Return the [X, Y] coordinate for the center point of the cell that contains the specified text.  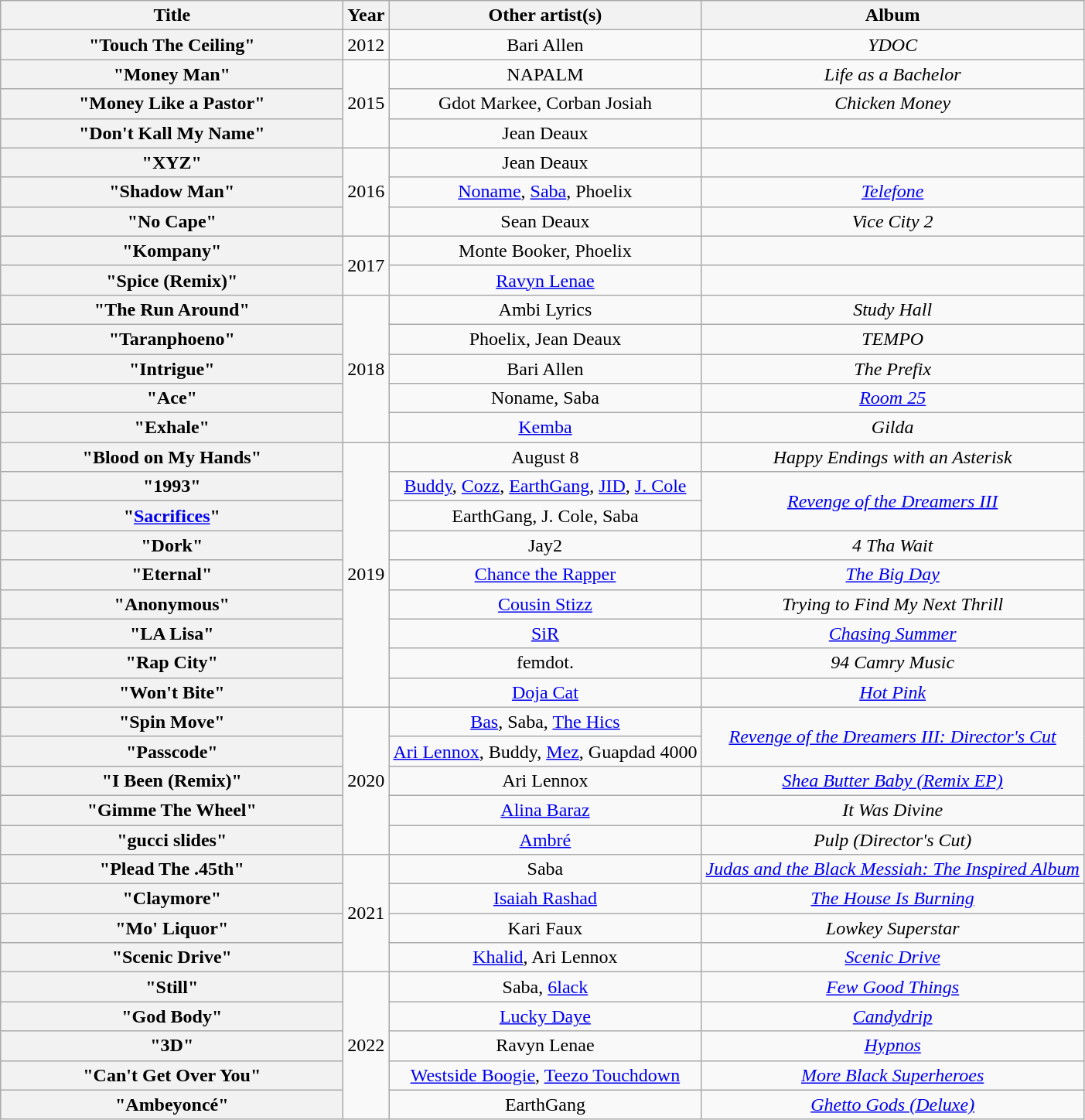
2020 [367, 780]
Gilda [892, 428]
Isaiah Rashad [545, 899]
2018 [367, 368]
Study Hall [892, 309]
"Ace" [172, 398]
"Gimme The Wheel" [172, 810]
"Money Like a Pastor" [172, 104]
Chance the Rapper [545, 575]
Few Good Things [892, 987]
Sean Deaux [545, 221]
Other artist(s) [545, 15]
Lucky Daye [545, 1016]
Year [367, 15]
"Exhale" [172, 428]
Cousin Stizz [545, 604]
Revenge of the Dreamers III [892, 501]
Bas, Saba, The Hics [545, 722]
"Blood on My Hands" [172, 457]
"Dork" [172, 545]
The House Is Burning [892, 899]
"gucci slides" [172, 839]
"Taranphoeno" [172, 339]
Album [892, 15]
"Kompany" [172, 251]
"I Been (Remix)" [172, 780]
"XYZ" [172, 162]
Vice City 2 [892, 221]
"Scenic Drive" [172, 958]
"Won't Bite" [172, 692]
"Rap City" [172, 663]
Khalid, Ari Lennox [545, 958]
Saba [545, 869]
Noname, Saba [545, 398]
Telefone [892, 192]
Scenic Drive [892, 958]
Pulp (Director's Cut) [892, 839]
"Intrigue" [172, 369]
The Prefix [892, 369]
"Spice (Remix)" [172, 280]
EarthGang, J. Cole, Saba [545, 516]
Trying to Find My Next Thrill [892, 604]
"Passcode" [172, 751]
Alina Baraz [545, 810]
Doja Cat [545, 692]
"Still" [172, 987]
"Can't Get Over You" [172, 1075]
2016 [367, 192]
Buddy, Cozz, EarthGang, JID, J. Cole [545, 487]
"Shadow Man" [172, 192]
2021 [367, 913]
2017 [367, 265]
"Touch The Ceiling" [172, 45]
"Ambeyoncé" [172, 1105]
94 Camry Music [892, 663]
Judas and the Black Messiah: The Inspired Album [892, 869]
"God Body" [172, 1016]
4 Tha Wait [892, 545]
"Anonymous" [172, 604]
femdot. [545, 663]
Chicken Money [892, 104]
2015 [367, 104]
Ambré [545, 839]
"The Run Around" [172, 309]
"LA Lisa" [172, 633]
Ari Lennox, Buddy, Mez, Guapdad 4000 [545, 751]
The Big Day [892, 575]
SiR [545, 633]
Jay2 [545, 545]
Candydrip [892, 1016]
More Black Superheroes [892, 1075]
Hot Pink [892, 692]
2022 [367, 1046]
"Don't Kall My Name" [172, 133]
YDOC [892, 45]
"Spin Move" [172, 722]
"3D" [172, 1046]
Chasing Summer [892, 633]
Noname, Saba, Phoelix [545, 192]
Monte Booker, Phoelix [545, 251]
Kari Faux [545, 928]
Ghetto Gods (Deluxe) [892, 1105]
2019 [367, 575]
Happy Endings with an Asterisk [892, 457]
TEMPO [892, 339]
Title [172, 15]
EarthGang [545, 1105]
Saba, 6lack [545, 987]
"Mo' Liquor" [172, 928]
2012 [367, 45]
Ari Lennox [545, 780]
Shea Butter Baby (Remix EP) [892, 780]
"Eternal" [172, 575]
Revenge of the Dreamers III: Director's Cut [892, 736]
"Money Man" [172, 74]
"Plead The .45th" [172, 869]
"1993" [172, 487]
August 8 [545, 457]
Gdot Markee, Corban Josiah [545, 104]
Room 25 [892, 398]
NAPALM [545, 74]
Hypnos [892, 1046]
Westside Boogie, Teezo Touchdown [545, 1075]
It Was Divine [892, 810]
Ambi Lyrics [545, 309]
"Claymore" [172, 899]
Life as a Bachelor [892, 74]
"No Cape" [172, 221]
"Sacrifices" [172, 516]
Lowkey Superstar [892, 928]
Kemba [545, 428]
Phoelix, Jean Deaux [545, 339]
